Scan for the cell matching the given text and deliver its (X, Y) coordinate at center. 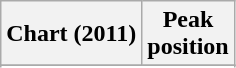
Peakposition (188, 34)
Chart (2011) (72, 34)
